Provide the [x, y] coordinate of the cell's center where the given text is located.  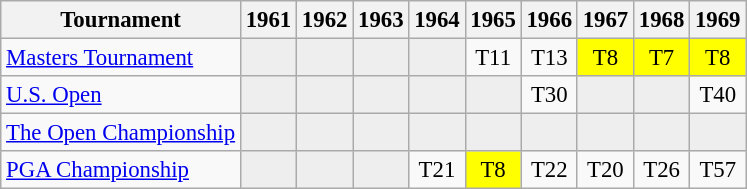
T40 [718, 95]
1968 [661, 20]
T11 [493, 58]
The Open Championship [121, 133]
T22 [549, 170]
1966 [549, 20]
U.S. Open [121, 95]
1962 [325, 20]
T21 [437, 170]
1961 [268, 20]
Tournament [121, 20]
T13 [549, 58]
T20 [605, 170]
T30 [549, 95]
T26 [661, 170]
1967 [605, 20]
1965 [493, 20]
1963 [381, 20]
1964 [437, 20]
T7 [661, 58]
PGA Championship [121, 170]
Masters Tournament [121, 58]
T57 [718, 170]
1969 [718, 20]
